Search for the cell housing the specified text and yield its [x, y] center coordinate. 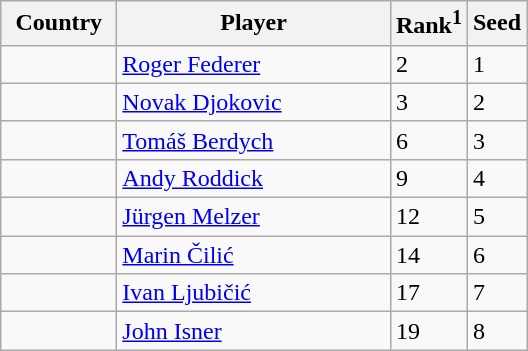
5 [496, 217]
Ivan Ljubičić [254, 293]
John Isner [254, 331]
4 [496, 178]
19 [428, 331]
Rank1 [428, 24]
Seed [496, 24]
Player [254, 24]
Tomáš Berdych [254, 140]
7 [496, 293]
17 [428, 293]
14 [428, 255]
Roger Federer [254, 64]
Marin Čilić [254, 255]
Andy Roddick [254, 178]
12 [428, 217]
Country [59, 24]
Novak Djokovic [254, 102]
1 [496, 64]
9 [428, 178]
8 [496, 331]
Jürgen Melzer [254, 217]
